Pinpoint the cell where the given text exists, returning its (x, y) midpoint coordinate. 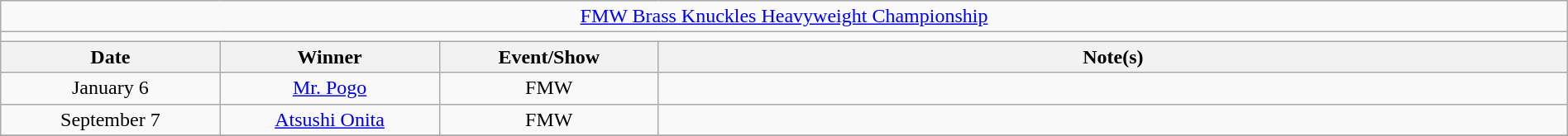
January 6 (111, 88)
FMW Brass Knuckles Heavyweight Championship (784, 16)
Event/Show (549, 57)
September 7 (111, 120)
Atsushi Onita (329, 120)
Date (111, 57)
Note(s) (1113, 57)
Mr. Pogo (329, 88)
Winner (329, 57)
